Identify which cell holds the provided text, then report its (x, y) central coordinate. 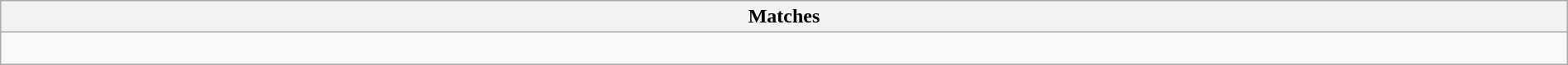
Matches (784, 17)
